Detect which cell encompasses the target text, then output its [X, Y] center coordinate. 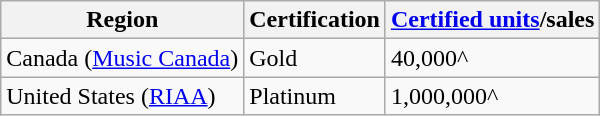
United States (RIAA) [122, 96]
40,000^ [492, 58]
Region [122, 20]
Gold [315, 58]
Platinum [315, 96]
1,000,000^ [492, 96]
Certification [315, 20]
Certified units/sales [492, 20]
Canada (Music Canada) [122, 58]
